Find where the given text appears and provide that cell's center as [X, Y] coordinate. 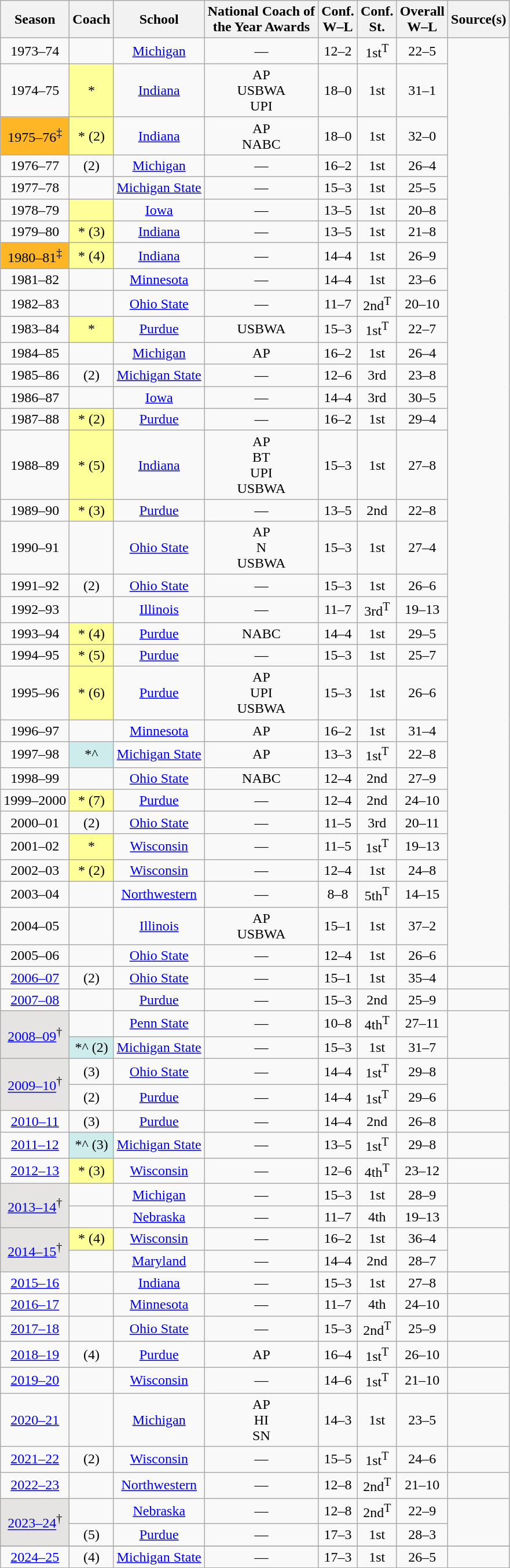
1981–82 [35, 279]
2023–24† [35, 1522]
2001–02 [35, 847]
1985–86 [35, 376]
2014–15† [35, 1250]
1993–94 [35, 634]
14–6 [338, 1381]
22–7 [422, 330]
30–5 [422, 397]
28–3 [422, 1535]
1990–91 [35, 548]
29–4 [422, 419]
1987–88 [35, 419]
2008–09† [35, 1035]
27–11 [422, 1024]
35–4 [422, 978]
22–9 [422, 1511]
1979–80 [35, 232]
APBTUPIUSBWA [261, 465]
15–5 [338, 1459]
2024–25 [35, 1557]
1983–84 [35, 330]
2003–04 [35, 895]
1992–93 [35, 610]
2006–07 [35, 978]
23–12 [422, 1171]
School [159, 20]
25–5 [422, 188]
26–10 [422, 1355]
* (6) [91, 693]
23–5 [422, 1420]
1999–2000 [35, 800]
APHISN [261, 1420]
*^ (2) [91, 1047]
2013–14† [35, 1206]
1995–96 [35, 693]
29–6 [422, 1097]
APUPIUSBWA [261, 693]
APNUSBWA [261, 548]
1974–75 [35, 90]
1989–90 [35, 510]
31–1 [422, 90]
2015–16 [35, 1283]
1977–78 [35, 188]
2019–20 [35, 1381]
Maryland [159, 1261]
28–9 [422, 1195]
Season [35, 20]
2005–06 [35, 956]
2017–18 [35, 1328]
10–8 [338, 1024]
2016–17 [35, 1305]
13–3 [338, 754]
2021–22 [35, 1459]
1982–83 [35, 303]
OverallW–L [422, 20]
1973–74 [35, 51]
Conf.St. [377, 20]
37–2 [422, 926]
1975–76‡ [35, 135]
1998–99 [35, 778]
27–4 [422, 548]
APNABC [261, 135]
26–9 [422, 256]
20–10 [422, 303]
2011–12 [35, 1146]
2020–21 [35, 1420]
16–4 [338, 1355]
32–0 [422, 135]
2004–05 [35, 926]
2000–01 [35, 822]
21–8 [422, 232]
(5) [91, 1535]
22–5 [422, 51]
24–8 [422, 870]
USBWA [261, 330]
12–2 [338, 51]
1988–89 [35, 465]
1991–92 [35, 586]
5thT [377, 895]
20–8 [422, 210]
National Coach ofthe Year Awards [261, 20]
24–6 [422, 1459]
26–5 [422, 1557]
14–15 [422, 895]
1994–95 [35, 656]
2010–11 [35, 1121]
Conf.W–L [338, 20]
26–8 [422, 1121]
1980–81‡ [35, 256]
2007–08 [35, 1000]
23–8 [422, 376]
Penn State [159, 1024]
23–6 [422, 279]
8–8 [338, 895]
1996–97 [35, 731]
20–11 [422, 822]
1986–87 [35, 397]
Source(s) [479, 20]
29–5 [422, 634]
2002–03 [35, 870]
2018–19 [35, 1355]
28–7 [422, 1261]
2022–23 [35, 1485]
1978–79 [35, 210]
3rdT [377, 610]
2009–10† [35, 1084]
1997–98 [35, 754]
36–4 [422, 1239]
Coach [91, 20]
APUSBWA [261, 926]
31–7 [422, 1047]
* (7) [91, 800]
APUSBWAUPI [261, 90]
1984–85 [35, 353]
*^ (3) [91, 1146]
2012–13 [35, 1171]
1976–77 [35, 165]
27–9 [422, 778]
*^ [91, 754]
31–4 [422, 731]
25–7 [422, 656]
14–3 [338, 1420]
